Determine the (x, y) coordinate at the center of the cell enclosing the given text.  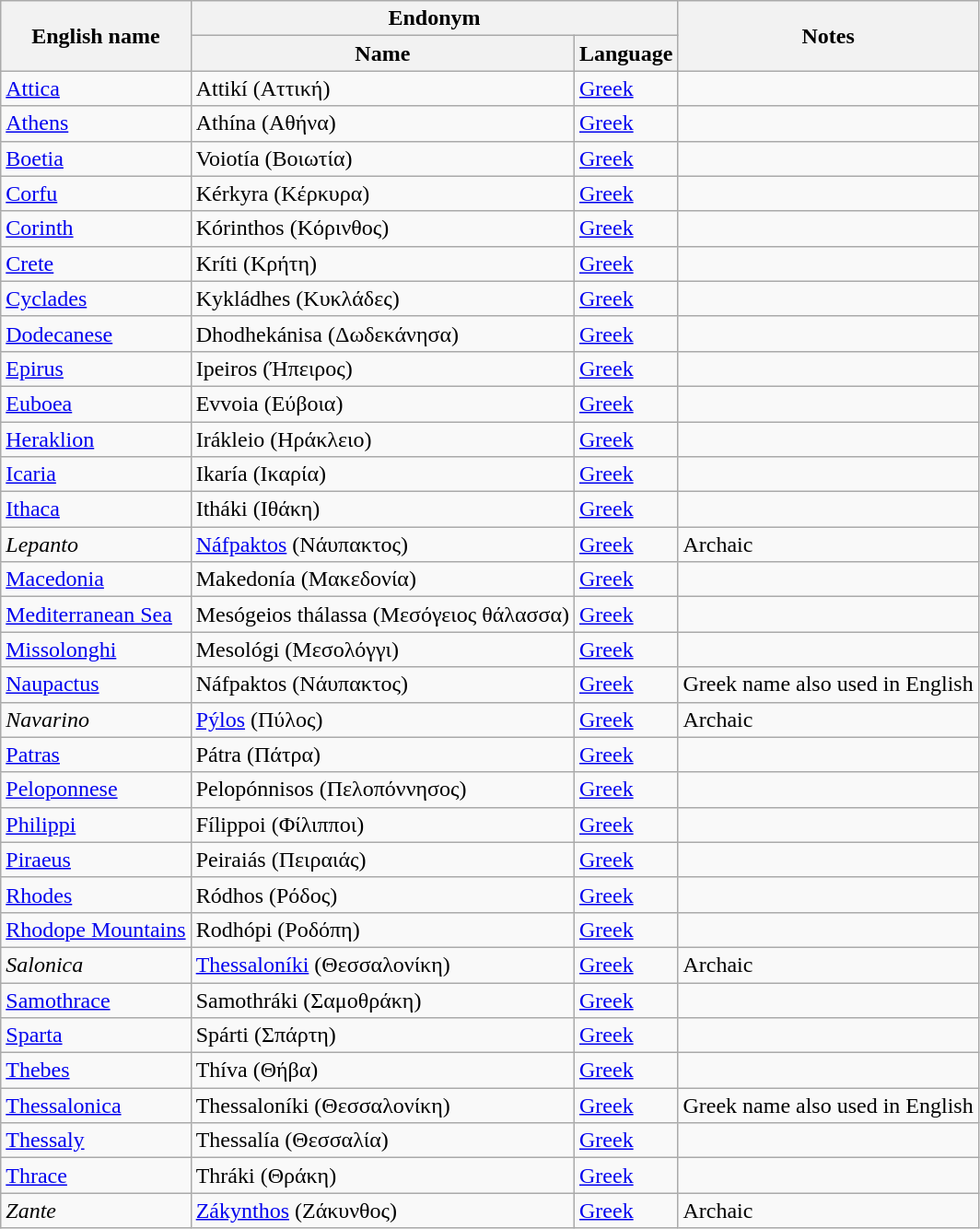
Ithaca (96, 509)
Piraeus (96, 860)
Athína (Αθήνα) (382, 123)
Mediterranean Sea (96, 614)
Philippi (96, 825)
Dhodhekánisa (Δωδεκάνησα) (382, 334)
Rhodes (96, 895)
Samothrace (96, 1000)
Macedonia (96, 579)
Kykládhes (Κυκλάδες) (382, 298)
Rodhópi (Ροδόπη) (382, 930)
Missolonghi (96, 650)
Ipeiros (Ήπειρος) (382, 369)
Corfu (96, 193)
Navarino (96, 720)
Voiotía (Βοιωτία) (382, 158)
Patras (96, 755)
Kórinthos (Κόρινθος) (382, 228)
Boetia (96, 158)
Language (625, 53)
Cyclades (96, 298)
Evvoia (Εύβοια) (382, 404)
Naupactus (96, 685)
Thessaly (96, 1141)
Name (382, 53)
Corinth (96, 228)
Endonym (435, 18)
Kríti (Κρήτη) (382, 263)
Thráki (Θράκη) (382, 1176)
Samothráki (Σαμοθράκη) (382, 1000)
Peiraiás (Πειραιάς) (382, 860)
English name (96, 36)
Pátra (Πάτρα) (382, 755)
Zante (96, 1211)
Makedonía (Μακεδονία) (382, 579)
Thíva (Θήβα) (382, 1071)
Thessalonica (96, 1106)
Crete (96, 263)
Kérkyra (Κέρκυρα) (382, 193)
Ikaría (Ικαρία) (382, 474)
Ródhos (Ρόδος) (382, 895)
Peloponnese (96, 790)
Thrace (96, 1176)
Attikí (Αττική) (382, 88)
Spárti (Σπάρτη) (382, 1036)
Fílippoi (Φίλιπποι) (382, 825)
Mesológi (Μεσολόγγι) (382, 650)
Epirus (96, 369)
Pelopónnisos (Πελοπόννησος) (382, 790)
Athens (96, 123)
Mesógeios thálassa (Μεσόγειος θάλασσα) (382, 614)
Irákleio (Ηράκλειο) (382, 439)
Pýlos (Πύλος) (382, 720)
Rhodope Mountains (96, 930)
Notes (828, 36)
Thebes (96, 1071)
Itháki (Ιθάκη) (382, 509)
Thessalía (Θεσσαλία) (382, 1141)
Zákynthos (Ζάκυνθος) (382, 1211)
Salonica (96, 965)
Lepanto (96, 544)
Icaria (96, 474)
Dodecanese (96, 334)
Sparta (96, 1036)
Euboea (96, 404)
Heraklion (96, 439)
Attica (96, 88)
